Pinpoint the cell where the given text exists, returning its [x, y] midpoint coordinate. 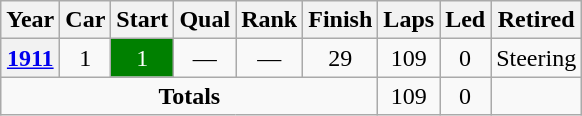
Steering [536, 58]
Car [86, 20]
Start [142, 20]
29 [340, 58]
Qual [205, 20]
Laps [409, 20]
Year [30, 20]
Totals [190, 96]
Rank [270, 20]
Led [466, 20]
Retired [536, 20]
Finish [340, 20]
1911 [30, 58]
